Determine the (x, y) coordinate at the center of the cell enclosing the given text.  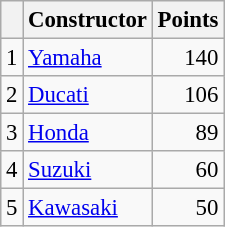
3 (12, 133)
140 (188, 58)
Points (188, 20)
Honda (88, 133)
Suzuki (88, 170)
Yamaha (88, 58)
60 (188, 170)
Constructor (88, 20)
5 (12, 208)
4 (12, 170)
106 (188, 95)
Ducati (88, 95)
2 (12, 95)
50 (188, 208)
1 (12, 58)
Kawasaki (88, 208)
89 (188, 133)
